Locate the cell with the specified text and output its [X, Y] center coordinate. 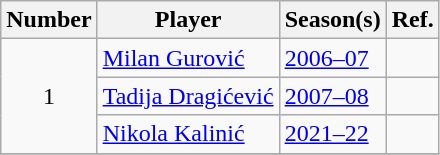
Player [188, 20]
Ref. [412, 20]
Nikola Kalinić [188, 134]
Number [49, 20]
Milan Gurović [188, 58]
2007–08 [332, 96]
2006–07 [332, 58]
Season(s) [332, 20]
2021–22 [332, 134]
Tadija Dragićević [188, 96]
1 [49, 96]
